Scan for the cell matching the given text and deliver its [X, Y] coordinate at center. 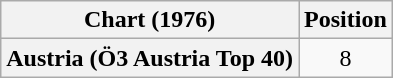
Austria (Ö3 Austria Top 40) [150, 58]
Chart (1976) [150, 20]
Position [346, 20]
8 [346, 58]
